Scan for the cell matching the given text and deliver its (x, y) coordinate at center. 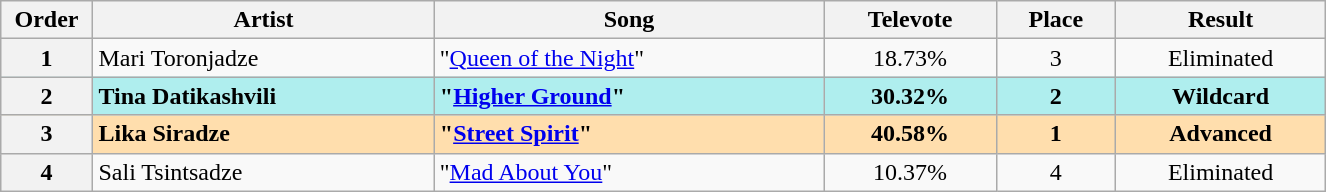
"Queen of the Night" (628, 58)
Result (1220, 20)
Song (628, 20)
"Mad About You" (628, 172)
Wildcard (1220, 96)
Place (1056, 20)
18.73% (910, 58)
30.32% (910, 96)
Lika Siradze (264, 134)
10.37% (910, 172)
"Higher Ground" (628, 96)
40.58% (910, 134)
Televote (910, 20)
Advanced (1220, 134)
Mari Toronjadze (264, 58)
"Street Spirit" (628, 134)
Artist (264, 20)
Order (46, 20)
Sali Tsintsadze (264, 172)
Tina Datikashvili (264, 96)
